Provide the (x, y) coordinate of the cell's center where the given text is located.  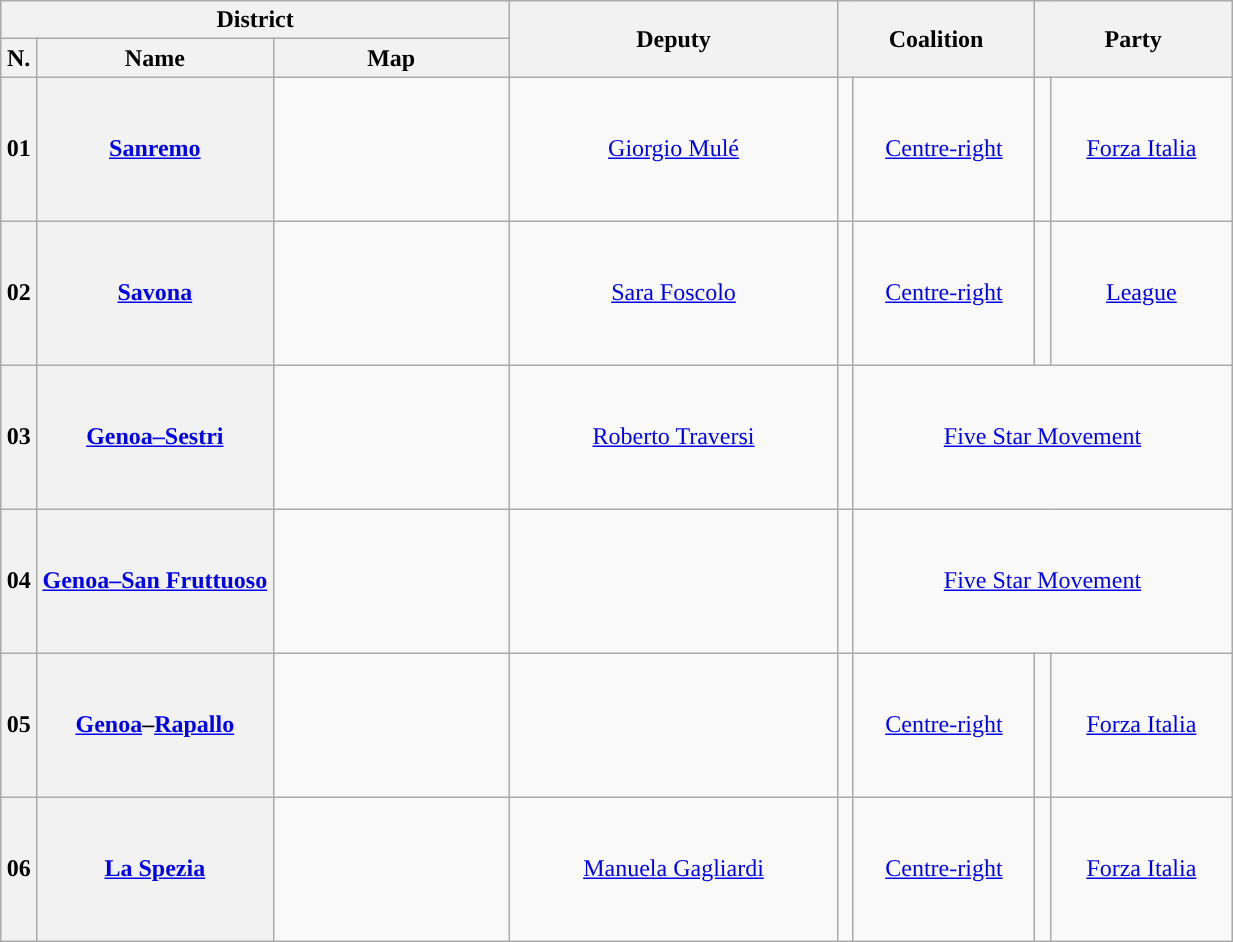
La Spezia (155, 869)
Genoa–San Fruttuoso (155, 581)
Sanremo (155, 149)
02 (19, 293)
Giorgio Mulé (673, 149)
N. (19, 58)
Genoa–Rapallo (155, 725)
Sara Foscolo (673, 293)
Name (155, 58)
Party (1134, 39)
06 (19, 869)
Coalition (936, 39)
01 (19, 149)
03 (19, 437)
04 (19, 581)
Genoa–Sestri (155, 437)
05 (19, 725)
Roberto Traversi (673, 437)
Savona (155, 293)
League (1142, 293)
Map (391, 58)
Manuela Gagliardi (673, 869)
District (256, 20)
Deputy (673, 39)
